Return the [X, Y] coordinate for the center point of the cell that contains the specified text.  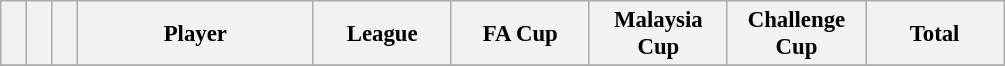
Malaysia Cup [658, 34]
Player [196, 34]
FA Cup [520, 34]
League [382, 34]
Total [935, 34]
Challenge Cup [796, 34]
